Locate the cell with the specified text and output its (X, Y) center coordinate. 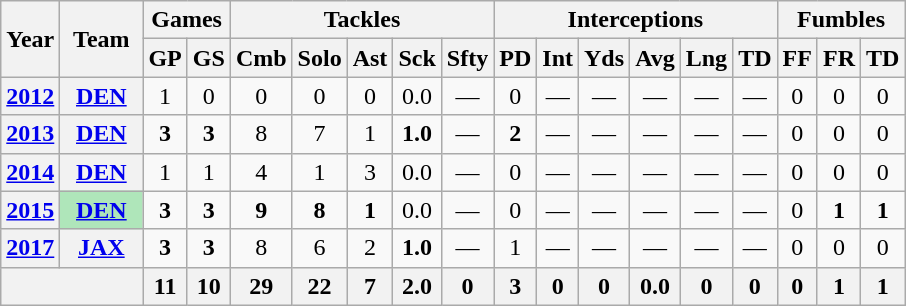
2014 (30, 172)
10 (208, 286)
Year (30, 39)
6 (320, 248)
Sfty (467, 58)
2015 (30, 210)
Sck (417, 58)
JAX (102, 248)
Team (102, 39)
Avg (656, 58)
Ast (370, 58)
FR (838, 58)
2013 (30, 134)
9 (261, 210)
Tackles (362, 20)
Lng (706, 58)
Interceptions (636, 20)
2012 (30, 96)
GS (208, 58)
11 (165, 286)
Yds (604, 58)
2.0 (417, 286)
PD (516, 58)
29 (261, 286)
Fumbles (841, 20)
Solo (320, 58)
GP (165, 58)
Cmb (261, 58)
22 (320, 286)
2017 (30, 248)
4 (261, 172)
FF (797, 58)
Games (186, 20)
Int (558, 58)
